Search for the cell housing the specified text and yield its (x, y) center coordinate. 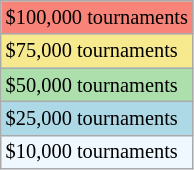
$75,000 tournaments (97, 51)
$25,000 tournaments (97, 118)
$100,000 tournaments (97, 17)
$50,000 tournaments (97, 85)
$10,000 tournaments (97, 152)
